Provide the [x, y] coordinate of the cell's center where the given text is located.  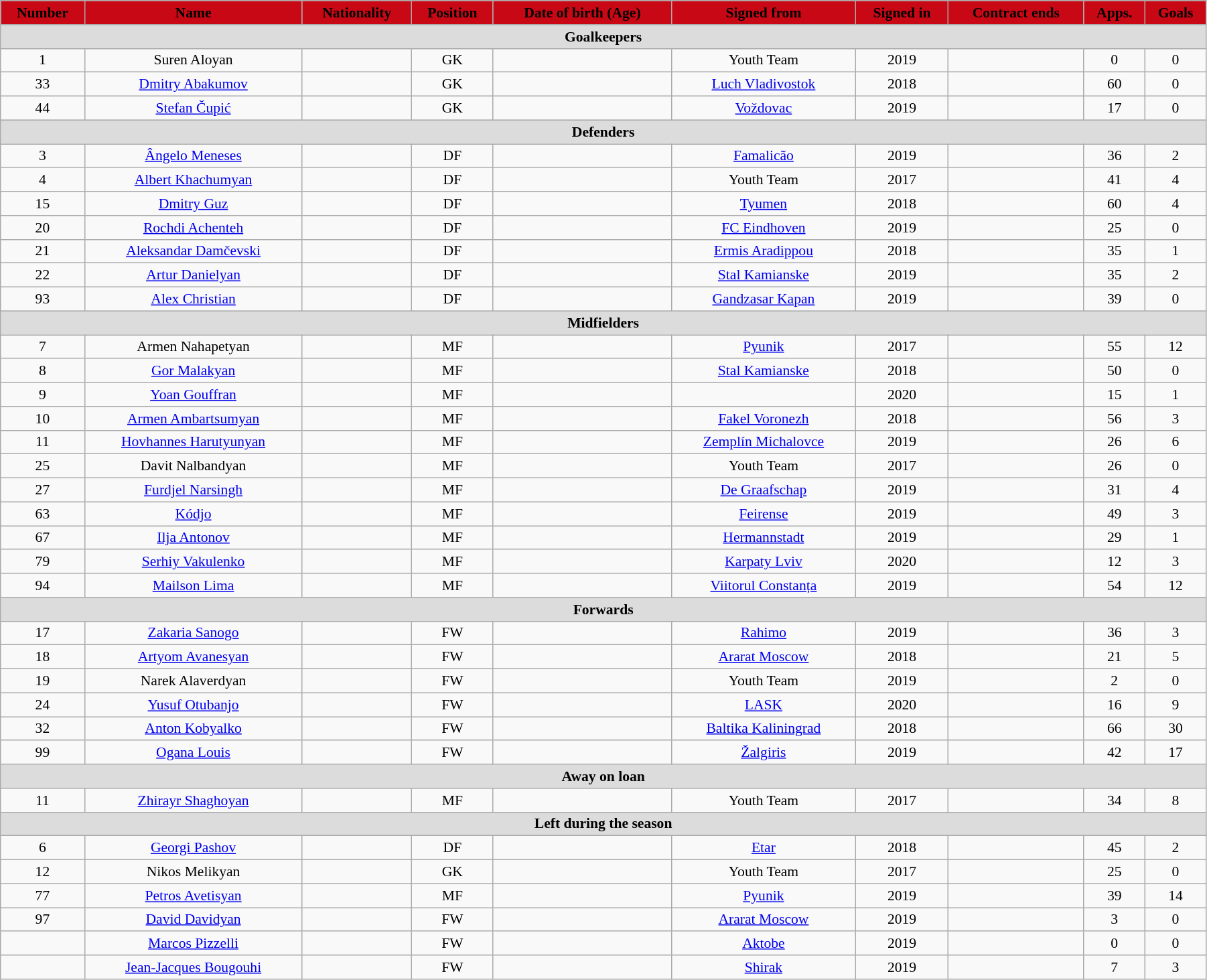
Marcos Pizzelli [193, 944]
Žalgiris [764, 753]
Albert Khachumyan [193, 180]
De Graafschap [764, 490]
19 [43, 681]
Gor Malakyan [193, 371]
Ermis Aradippou [764, 251]
Furdjel Narsingh [193, 490]
Zhirayr Shaghoyan [193, 800]
David Davidyan [193, 920]
Name [193, 13]
Alex Christian [193, 299]
31 [1115, 490]
29 [1115, 538]
Aleksandar Damčevski [193, 251]
Midfielders [603, 323]
Petros Avetisyan [193, 896]
Zemplín Michalovce [764, 442]
97 [43, 920]
Hovhannes Harutyunyan [193, 442]
Kódjo [193, 514]
Dmitry Abakumov [193, 84]
Signed in [902, 13]
Rochdi Achenteh [193, 228]
Feirense [764, 514]
44 [43, 109]
30 [1176, 729]
Stefan Čupić [193, 109]
Artur Danielyan [193, 275]
Jean-Jacques Bougouhi [193, 967]
22 [43, 275]
Ilja Antonov [193, 538]
Goals [1176, 13]
63 [43, 514]
Ogana Louis [193, 753]
Baltika Kaliningrad [764, 729]
93 [43, 299]
Georgi Pashov [193, 848]
66 [1115, 729]
Forwards [603, 610]
Yoan Gouffran [193, 395]
42 [1115, 753]
Viitorul Constanța [764, 585]
Yusuf Otubanjo [193, 705]
Date of birth (Age) [582, 13]
54 [1115, 585]
Defenders [603, 132]
Dmitry Guz [193, 204]
32 [43, 729]
Rahimo [764, 633]
41 [1115, 180]
77 [43, 896]
Position [452, 13]
Karpaty Lviv [764, 562]
Artyom Avanesyan [193, 657]
Mailson Lima [193, 585]
49 [1115, 514]
10 [43, 419]
Etar [764, 848]
99 [43, 753]
20 [43, 228]
Apps. [1115, 13]
45 [1115, 848]
Away on loan [603, 776]
Signed from [764, 13]
Left during the season [603, 824]
34 [1115, 800]
Tyumen [764, 204]
Ângelo Meneses [193, 156]
LASK [764, 705]
Narek Alaverdyan [193, 681]
14 [1176, 896]
Serhiy Vakulenko [193, 562]
Nikos Melikyan [193, 872]
Gandzasar Kapan [764, 299]
5 [1176, 657]
56 [1115, 419]
Hermannstadt [764, 538]
Davit Nalbandyan [193, 466]
Shirak [764, 967]
Anton Kobyalko [193, 729]
Voždovac [764, 109]
Fakel Voronezh [764, 419]
Armen Nahapetyan [193, 347]
16 [1115, 705]
Suren Aloyan [193, 60]
Armen Ambartsumyan [193, 419]
67 [43, 538]
Number [43, 13]
24 [43, 705]
18 [43, 657]
FC Eindhoven [764, 228]
Nationality [356, 13]
Luch Vladivostok [764, 84]
Aktobe [764, 944]
33 [43, 84]
Contract ends [1016, 13]
94 [43, 585]
Famalicão [764, 156]
Zakaria Sanogo [193, 633]
79 [43, 562]
Goalkeepers [603, 37]
27 [43, 490]
55 [1115, 347]
50 [1115, 371]
